Extract the (X, Y) coordinate from the center of the cell holding the provided text.  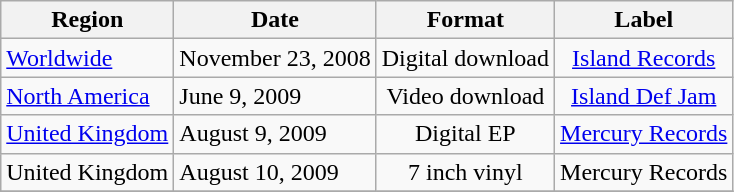
November 23, 2008 (275, 58)
June 9, 2009 (275, 96)
Video download (465, 96)
Island Def Jam (644, 96)
Label (644, 20)
Format (465, 20)
August 9, 2009 (275, 134)
August 10, 2009 (275, 172)
Date (275, 20)
7 inch vinyl (465, 172)
North America (88, 96)
Digital download (465, 58)
Worldwide (88, 58)
Digital EP (465, 134)
Region (88, 20)
Island Records (644, 58)
